Determine the (x, y) coordinate at the center of the cell enclosing the given text.  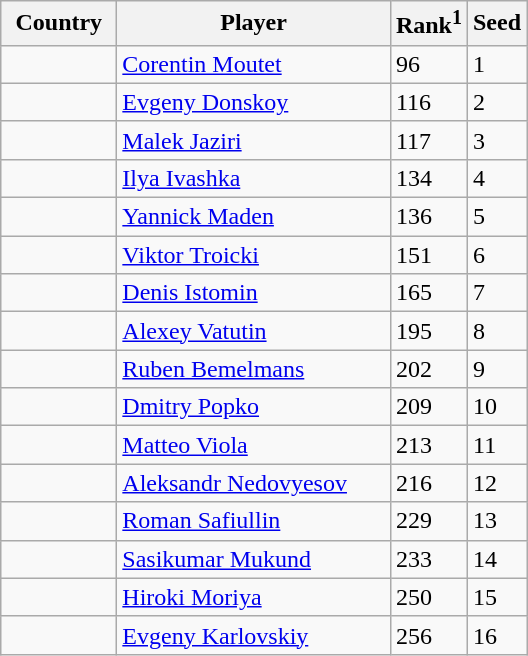
Corentin Moutet (254, 64)
Denis Istomin (254, 293)
229 (428, 521)
Ilya Ivashka (254, 178)
117 (428, 140)
195 (428, 331)
Roman Safiullin (254, 521)
1 (496, 64)
14 (496, 559)
13 (496, 521)
213 (428, 445)
216 (428, 483)
Country (59, 24)
16 (496, 635)
Player (254, 24)
Dmitry Popko (254, 407)
Ruben Bemelmans (254, 369)
256 (428, 635)
Alexey Vatutin (254, 331)
2 (496, 102)
Rank1 (428, 24)
209 (428, 407)
11 (496, 445)
Viktor Troicki (254, 255)
134 (428, 178)
116 (428, 102)
233 (428, 559)
5 (496, 217)
250 (428, 597)
3 (496, 140)
Evgeny Donskoy (254, 102)
10 (496, 407)
Hiroki Moriya (254, 597)
6 (496, 255)
12 (496, 483)
Seed (496, 24)
Malek Jaziri (254, 140)
8 (496, 331)
Matteo Viola (254, 445)
202 (428, 369)
4 (496, 178)
7 (496, 293)
Sasikumar Mukund (254, 559)
Yannick Maden (254, 217)
165 (428, 293)
96 (428, 64)
136 (428, 217)
9 (496, 369)
Evgeny Karlovskiy (254, 635)
Aleksandr Nedovyesov (254, 483)
151 (428, 255)
15 (496, 597)
